Identify which cell holds the provided text, then report its (X, Y) central coordinate. 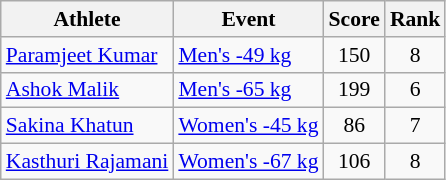
Kasthuri Rajamani (88, 162)
Women's -67 kg (248, 162)
Score (354, 19)
Women's -45 kg (248, 126)
7 (416, 126)
Athlete (88, 19)
Event (248, 19)
150 (354, 55)
Rank (416, 19)
Men's -49 kg (248, 55)
199 (354, 90)
Sakina Khatun (88, 126)
Ashok Malik (88, 90)
106 (354, 162)
6 (416, 90)
Paramjeet Kumar (88, 55)
86 (354, 126)
Men's -65 kg (248, 90)
